For the text-containing cell, return its midpoint in (X, Y) coordinate format. 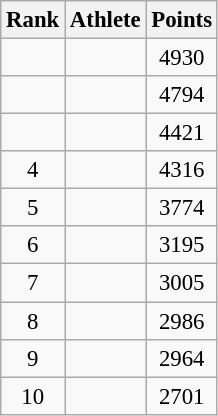
3774 (182, 208)
4 (33, 170)
6 (33, 245)
4930 (182, 58)
2964 (182, 358)
Rank (33, 20)
2986 (182, 321)
3195 (182, 245)
8 (33, 321)
7 (33, 283)
9 (33, 358)
Points (182, 20)
4421 (182, 133)
Athlete (106, 20)
4794 (182, 95)
10 (33, 396)
4316 (182, 170)
2701 (182, 396)
3005 (182, 283)
5 (33, 208)
